From the cell containing the given text, extract its center point as [X, Y] coordinate. 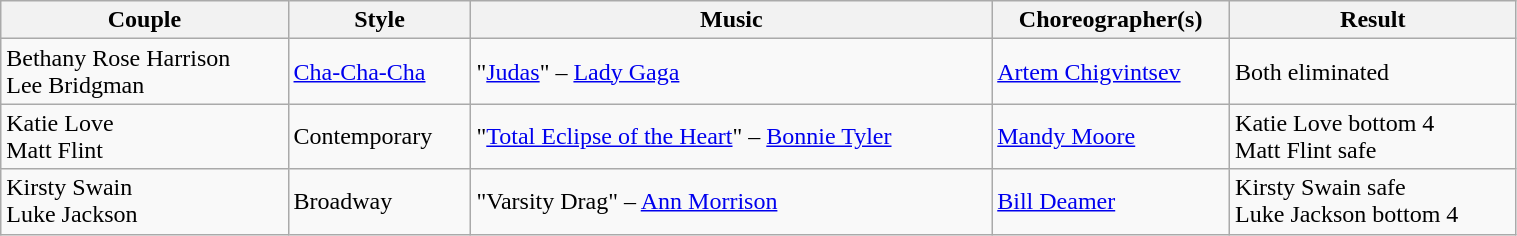
Style [380, 20]
Result [1373, 20]
Contemporary [380, 136]
Mandy Moore [1111, 136]
Both eliminated [1373, 72]
"Judas" – Lady Gaga [732, 72]
Bethany Rose HarrisonLee Bridgman [144, 72]
Couple [144, 20]
Artem Chigvintsev [1111, 72]
Kirsty Swain safeLuke Jackson bottom 4 [1373, 202]
Katie LoveMatt Flint [144, 136]
"Varsity Drag" – Ann Morrison [732, 202]
Choreographer(s) [1111, 20]
Cha-Cha-Cha [380, 72]
Kirsty SwainLuke Jackson [144, 202]
Broadway [380, 202]
Bill Deamer [1111, 202]
"Total Eclipse of the Heart" – Bonnie Tyler [732, 136]
Katie Love bottom 4Matt Flint safe [1373, 136]
Music [732, 20]
